Pinpoint the cell where the given text exists, returning its (x, y) midpoint coordinate. 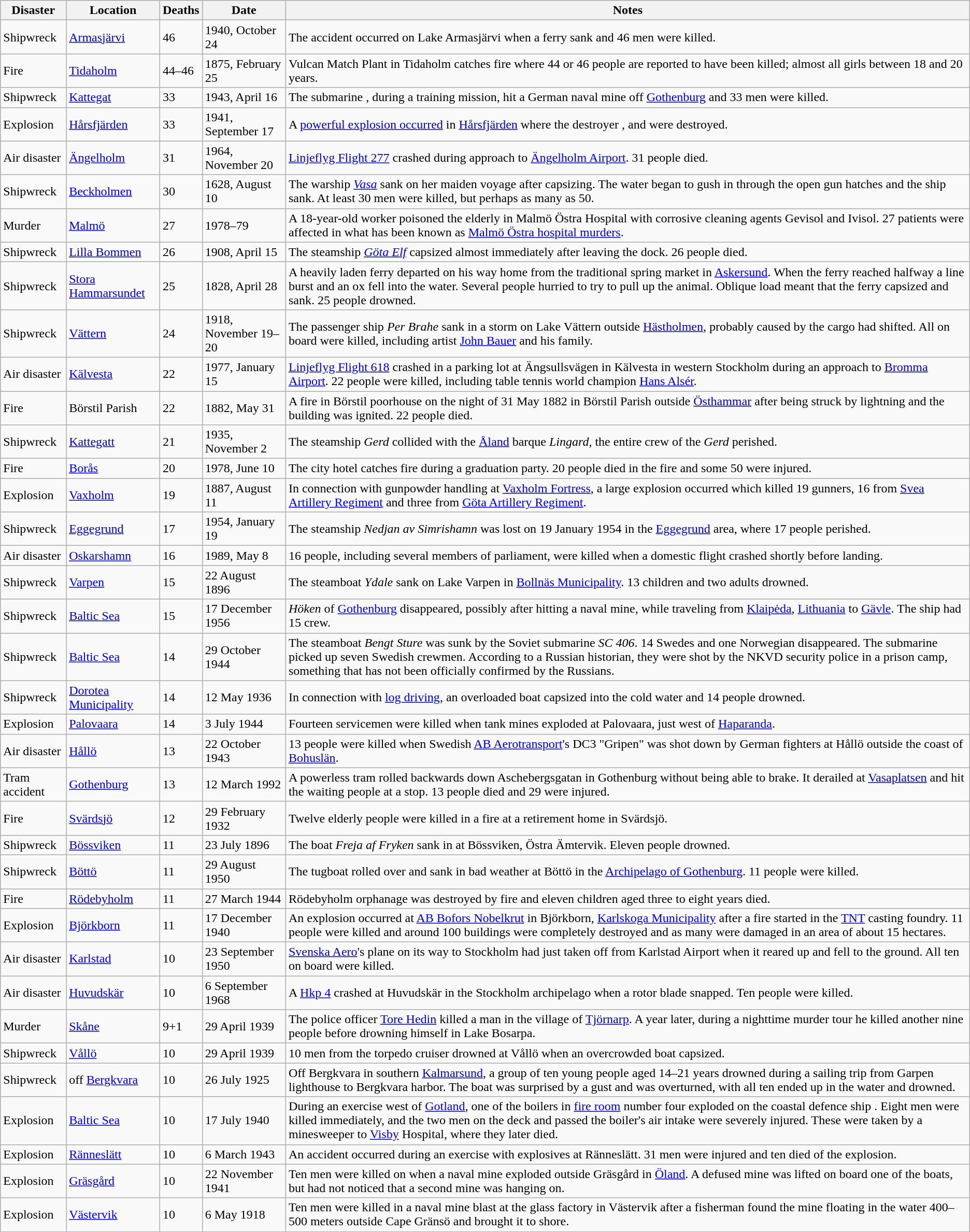
Rödebyholm orphanage was destroyed by fire and eleven children aged three to eight years died. (627, 898)
The steamboat Ydale sank on Lake Varpen in Bollnäs Municipality. 13 children and two adults drowned. (627, 583)
Vaxholm (113, 495)
Palovaara (113, 724)
1935, November 2 (244, 442)
1887, August 11 (244, 495)
The steamship Nedjan av Simrishamn was lost on 19 January 1954 in the Eggegrund area, where 17 people perished. (627, 529)
Höken of Gothenburg disappeared, possibly after hitting a naval mine, while traveling from Klaipėda, Lithuania to Gävle. The ship had 15 crew. (627, 616)
20 (181, 469)
Borås (113, 469)
16 (181, 556)
1882, May 31 (244, 407)
Varpen (113, 583)
24 (181, 333)
Tidaholm (113, 70)
Hårsfjärden (113, 124)
The accident occurred on Lake Armasjärvi when a ferry sank and 46 men were killed. (627, 37)
Skåne (113, 1026)
17 July 1940 (244, 1121)
1875, February 25 (244, 70)
Notes (627, 10)
1940, October 24 (244, 37)
Date (244, 10)
1977, January 15 (244, 374)
1954, January 19 (244, 529)
12 March 1992 (244, 785)
Vulcan Match Plant in Tidaholm catches fire where 44 or 46 people are reported to have been killed; almost all girls between 18 and 20 years. (627, 70)
1989, May 8 (244, 556)
Ängelholm (113, 158)
17 December 1940 (244, 926)
1978, June 10 (244, 469)
Linjeflyg Flight 277 crashed during approach to Ängelholm Airport. 31 people died. (627, 158)
22 October 1943 (244, 750)
Gräsgård (113, 1181)
Vättern (113, 333)
29 August 1950 (244, 872)
Armasjärvi (113, 37)
The steamship Göta Elf capsized almost immediately after leaving the dock. 26 people died. (627, 252)
3 July 1944 (244, 724)
A powerful explosion occurred in Hårsfjärden where the destroyer , and were destroyed. (627, 124)
10 men from the torpedo cruiser drowned at Vållö when an overcrowded boat capsized. (627, 1053)
9+1 (181, 1026)
off Bergkvara (113, 1080)
17 December 1956 (244, 616)
1918, November 19–20 (244, 333)
Bössviken (113, 845)
Huvudskär (113, 993)
Kattegatt (113, 442)
Deaths (181, 10)
1978–79 (244, 225)
1628, August 10 (244, 192)
12 (181, 818)
In connection with log driving, an overloaded boat capsized into the cold water and 14 people drowned. (627, 698)
21 (181, 442)
16 people, including several members of parliament, were killed when a domestic flight crashed shortly before landing. (627, 556)
30 (181, 192)
1908, April 15 (244, 252)
Lilla Bommen (113, 252)
27 (181, 225)
Location (113, 10)
Hållö (113, 750)
Rödebyholm (113, 898)
Disaster (33, 10)
13 people were killed when Swedish AB Aerotransport's DC3 "Gripen" was shot down by German fighters at Hållö outside the coast of Bohuslän. (627, 750)
Stora Hammarsundet (113, 286)
Börstil Parish (113, 407)
31 (181, 158)
Böttö (113, 872)
Västervik (113, 1215)
Björkborn (113, 926)
The city hotel catches fire during a graduation party. 20 people died in the fire and some 50 were injured. (627, 469)
1828, April 28 (244, 286)
29 February 1932 (244, 818)
23 July 1896 (244, 845)
The boat Freja af Fryken sank in at Bössviken, Östra Ämtervik. Eleven people drowned. (627, 845)
29 October 1944 (244, 657)
Svärdsjö (113, 818)
Karlstad (113, 959)
Malmö (113, 225)
An accident occurred during an exercise with explosives at Ränneslätt. 31 men were injured and ten died of the explosion. (627, 1154)
Beckholmen (113, 192)
The steamship Gerd collided with the Åland barque Lingard, the entire crew of the Gerd perished. (627, 442)
12 May 1936 (244, 698)
Vållö (113, 1053)
19 (181, 495)
27 March 1944 (244, 898)
Ränneslätt (113, 1154)
Kälvesta (113, 374)
Twelve elderly people were killed in a fire at a retirement home in Svärdsjö. (627, 818)
Oskarshamn (113, 556)
1941, September 17 (244, 124)
The tugboat rolled over and sank in bad weather at Böttö in the Archipelago of Gothenburg. 11 people were killed. (627, 872)
6 May 1918 (244, 1215)
46 (181, 37)
22 August 1896 (244, 583)
26 (181, 252)
Fourteen servicemen were killed when tank mines exploded at Palovaara, just west of Haparanda. (627, 724)
6 March 1943 (244, 1154)
1964, November 20 (244, 158)
Kattegat (113, 97)
23 September 1950 (244, 959)
26 July 1925 (244, 1080)
17 (181, 529)
6 September 1968 (244, 993)
Gothenburg (113, 785)
25 (181, 286)
The submarine , during a training mission, hit a German naval mine off Gothenburg and 33 men were killed. (627, 97)
Eggegrund (113, 529)
A Hkp 4 crashed at Huvudskär in the Stockholm archipelago when a rotor blade snapped. Ten people were killed. (627, 993)
22 November 1941 (244, 1181)
Dorotea Municipality (113, 698)
44–46 (181, 70)
Tram accident (33, 785)
1943, April 16 (244, 97)
